Output the [x, y] coordinate of the center of the cell containing the given text.  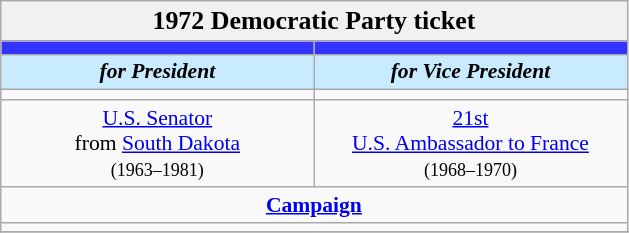
U.S. Senatorfrom South Dakota(1963–1981) [158, 144]
21stU.S. Ambassador to France(1968–1970) [470, 144]
for Vice President [470, 72]
Campaign [314, 205]
for President [158, 72]
1972 Democratic Party ticket [314, 21]
